Locate the cell with the specified text and output its [X, Y] center coordinate. 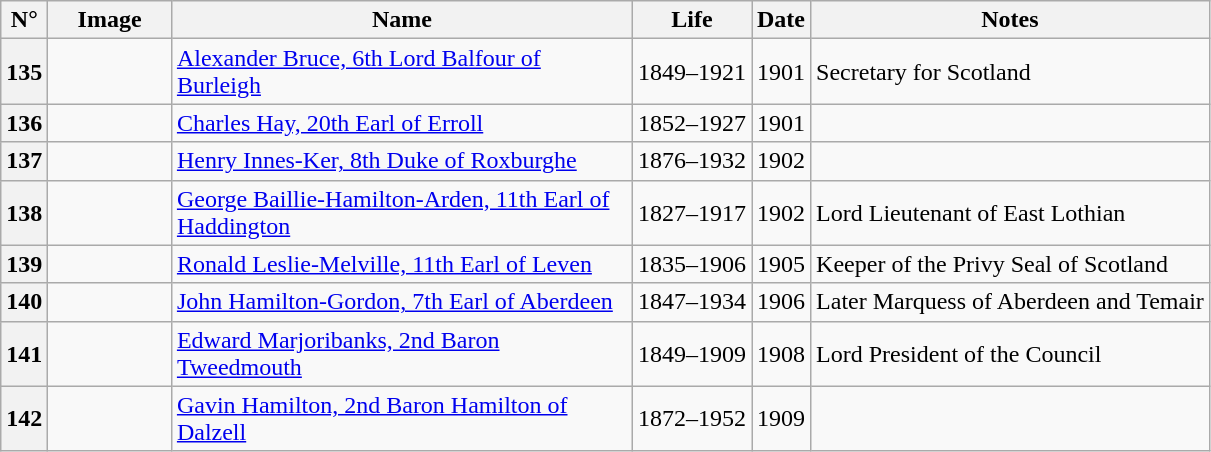
142 [24, 418]
1835–1906 [692, 264]
1909 [782, 418]
1852–1927 [692, 123]
Henry Innes-Ker, 8th Duke of Roxburghe [402, 161]
N° [24, 20]
Life [692, 20]
1847–1934 [692, 302]
139 [24, 264]
136 [24, 123]
1905 [782, 264]
138 [24, 212]
1876–1932 [692, 161]
Lord Lieutenant of East Lothian [1010, 212]
Charles Hay, 20th Earl of Erroll [402, 123]
Ronald Leslie-Melville, 11th Earl of Leven [402, 264]
George Baillie-Hamilton-Arden, 11th Earl of Haddington [402, 212]
1827–1917 [692, 212]
Edward Marjoribanks, 2nd Baron Tweedmouth [402, 354]
140 [24, 302]
1906 [782, 302]
Notes [1010, 20]
135 [24, 72]
Keeper of the Privy Seal of Scotland [1010, 264]
1872–1952 [692, 418]
John Hamilton-Gordon, 7th Earl of Aberdeen [402, 302]
137 [24, 161]
Name [402, 20]
Image [110, 20]
Lord President of the Council [1010, 354]
Alexander Bruce, 6th Lord Balfour of Burleigh [402, 72]
Date [782, 20]
Later Marquess of Aberdeen and Temair [1010, 302]
1849–1909 [692, 354]
1849–1921 [692, 72]
Secretary for Scotland [1010, 72]
141 [24, 354]
1908 [782, 354]
Gavin Hamilton, 2nd Baron Hamilton of Dalzell [402, 418]
